Determine the (x, y) coordinate at the center of the cell enclosing the given text.  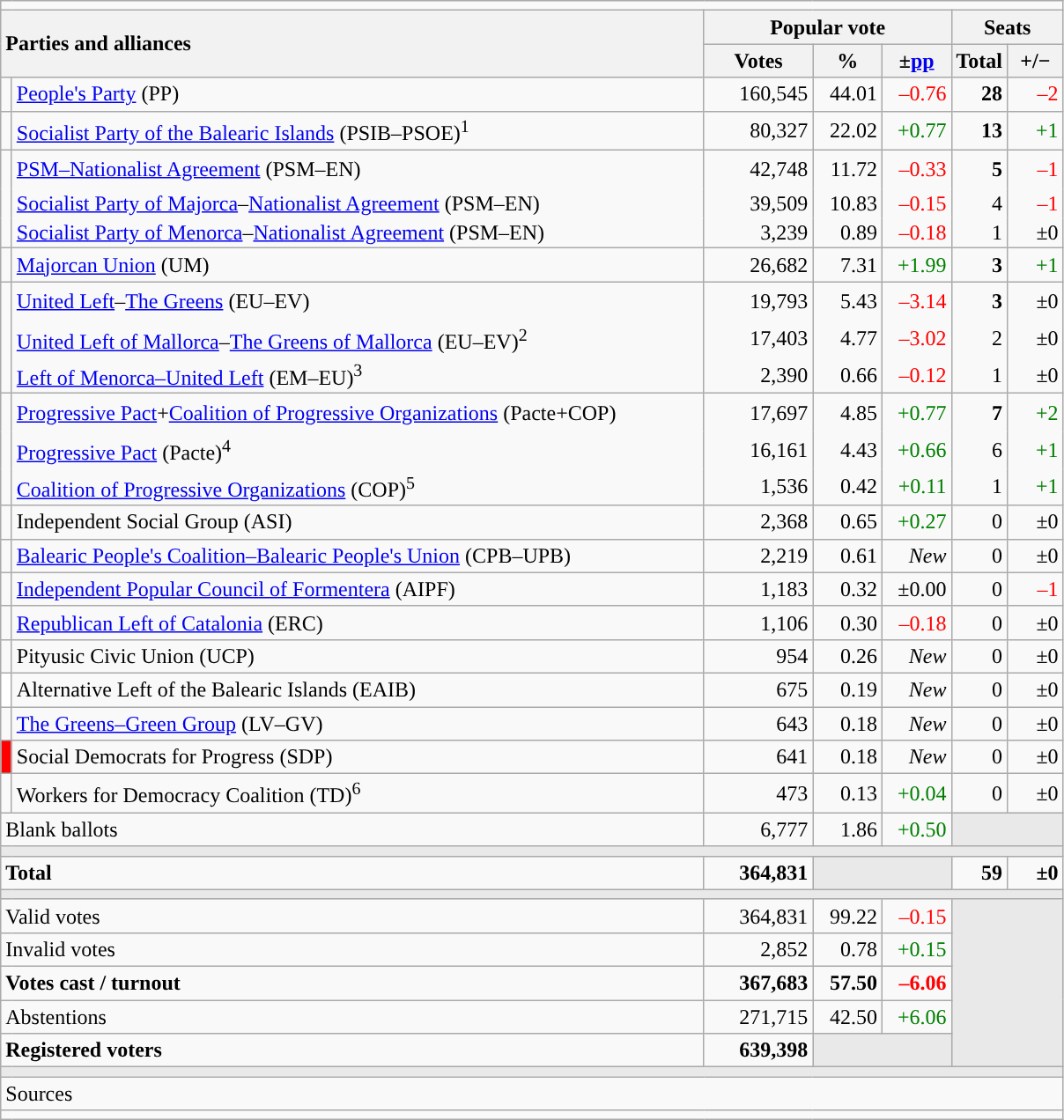
19,793 (758, 301)
13 (979, 130)
22.02 (847, 130)
26,682 (758, 265)
5 (979, 169)
6,777 (758, 829)
Parties and alliances (352, 44)
0.26 (847, 656)
57.50 (847, 984)
Independent Social Group (ASI) (358, 522)
42,748 (758, 169)
0.66 (847, 375)
Coalition of Progressive Organizations (COP)5 (358, 487)
+0.11 (916, 487)
Social Democrats for Progress (SDP) (358, 757)
5.43 (847, 301)
473 (758, 794)
160,545 (758, 94)
Votes (758, 61)
0.89 (847, 232)
2,368 (758, 522)
954 (758, 656)
0.19 (847, 689)
17,403 (758, 338)
+0.66 (916, 450)
Seats (1008, 27)
+6.06 (916, 1017)
% (847, 61)
42.50 (847, 1017)
0.13 (847, 794)
Invalid votes (352, 950)
3,239 (758, 232)
Popular vote (828, 27)
2,390 (758, 375)
–3.14 (916, 301)
+0.15 (916, 950)
59 (979, 873)
39,509 (758, 203)
Pityusic Civic Union (UCP) (358, 656)
0.78 (847, 950)
United Left–The Greens (EU–EV) (358, 301)
4 (979, 203)
641 (758, 757)
–2 (1036, 94)
6 (979, 450)
–0.33 (916, 169)
1,183 (758, 589)
–6.06 (916, 984)
PSM–Nationalist Agreement (PSM–EN) (358, 169)
Registered voters (352, 1050)
7 (979, 412)
0.42 (847, 487)
–0.12 (916, 375)
367,683 (758, 984)
Abstentions (352, 1017)
0.30 (847, 623)
Socialist Party of the Balearic Islands (PSIB–PSOE)1 (358, 130)
17,697 (758, 412)
United Left of Mallorca–The Greens of Mallorca (EU–EV)2 (358, 338)
±pp (916, 61)
11.72 (847, 169)
44.01 (847, 94)
Independent Popular Council of Formentera (AIPF) (358, 589)
Valid votes (352, 916)
+0.27 (916, 522)
0.65 (847, 522)
+/− (1036, 61)
Socialist Party of Majorca–Nationalist Agreement (PSM–EN) (358, 203)
639,398 (758, 1050)
1.86 (847, 829)
–3.02 (916, 338)
271,715 (758, 1017)
4.77 (847, 338)
28 (979, 94)
+1.99 (916, 265)
Balearic People's Coalition–Balearic People's Union (CPB–UPB) (358, 556)
675 (758, 689)
Majorcan Union (UM) (358, 265)
Socialist Party of Menorca–Nationalist Agreement (PSM–EN) (358, 232)
80,327 (758, 130)
2,852 (758, 950)
2 (979, 338)
Sources (532, 1094)
–0.76 (916, 94)
99.22 (847, 916)
Progressive Pact (Pacte)4 (358, 450)
643 (758, 724)
4.43 (847, 450)
Progressive Pact+Coalition of Progressive Organizations (Pacte+COP) (358, 412)
The Greens–Green Group (LV–GV) (358, 724)
10.83 (847, 203)
Votes cast / turnout (352, 984)
+0.04 (916, 794)
16,161 (758, 450)
Alternative Left of the Balearic Islands (EAIB) (358, 689)
±0.00 (916, 589)
4.85 (847, 412)
1,106 (758, 623)
+0.50 (916, 829)
People's Party (PP) (358, 94)
+2 (1036, 412)
Blank ballots (352, 829)
0.61 (847, 556)
Left of Menorca–United Left (EM–EU)3 (358, 375)
1,536 (758, 487)
2,219 (758, 556)
0.32 (847, 589)
Republican Left of Catalonia (ERC) (358, 623)
7.31 (847, 265)
Workers for Democracy Coalition (TD)6 (358, 794)
